Output the [x, y] coordinate of the center of the cell containing the given text.  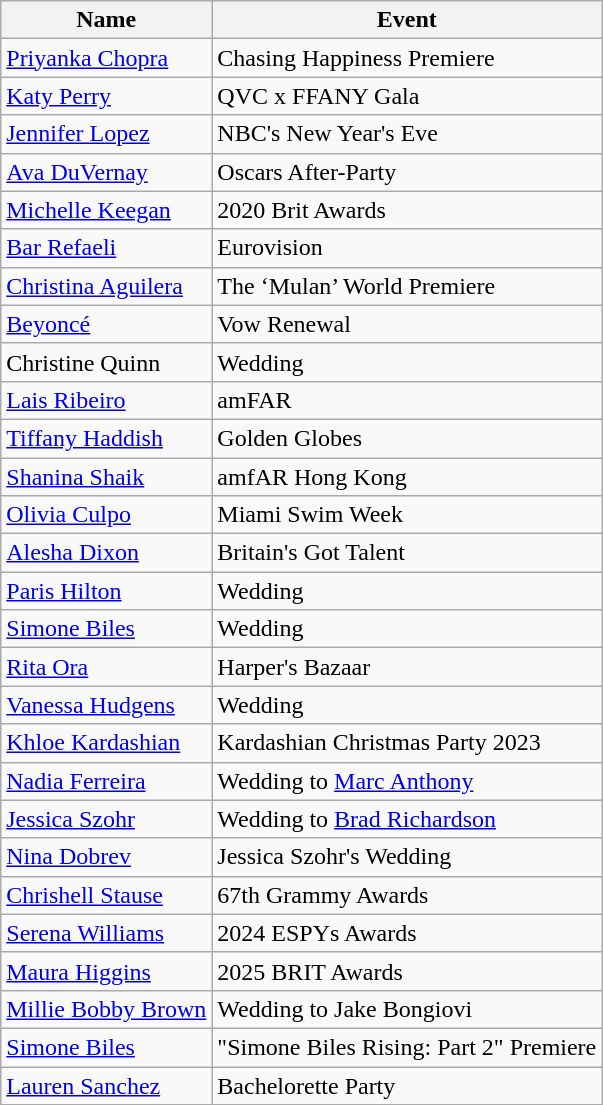
Olivia Culpo [106, 515]
Lais Ribeiro [106, 400]
Lauren Sanchez [106, 1085]
The ‘Mulan’ World Premiere [407, 286]
Serena Williams [106, 933]
Nina Dobrev [106, 857]
Wedding to Marc Anthony [407, 781]
Priyanka Chopra [106, 58]
2024 ESPYs Awards [407, 933]
Alesha Dixon [106, 553]
Jennifer Lopez [106, 134]
67th Grammy Awards [407, 895]
Event [407, 20]
amfAR Hong Kong [407, 477]
Eurovision [407, 248]
Michelle Keegan [106, 210]
Nadia Ferreira [106, 781]
Shanina Shaik [106, 477]
Harper's Bazaar [407, 667]
Jessica Szohr [106, 819]
Jessica Szohr's Wedding [407, 857]
Miami Swim Week [407, 515]
NBC's New Year's Eve [407, 134]
Chrishell Stause [106, 895]
Wedding to Jake Bongiovi [407, 1009]
Bachelorette Party [407, 1085]
Maura Higgins [106, 971]
Chasing Happiness Premiere [407, 58]
2020 Brit Awards [407, 210]
Vanessa Hudgens [106, 705]
Name [106, 20]
Golden Globes [407, 438]
Oscars After-Party [407, 172]
Kardashian Christmas Party 2023 [407, 743]
Rita Ora [106, 667]
Paris Hilton [106, 591]
Khloe Kardashian [106, 743]
QVC x FFANY Gala [407, 96]
Millie Bobby Brown [106, 1009]
Christina Aguilera [106, 286]
Tiffany Haddish [106, 438]
Bar Refaeli [106, 248]
Vow Renewal [407, 324]
"Simone Biles Rising: Part 2" Premiere [407, 1047]
2025 BRIT Awards [407, 971]
Britain's Got Talent [407, 553]
Christine Quinn [106, 362]
Katy Perry [106, 96]
Ava DuVernay [106, 172]
amFAR [407, 400]
Beyoncé [106, 324]
Wedding to Brad Richardson [407, 819]
